From the cell containing the given text, extract its center point as [X, Y] coordinate. 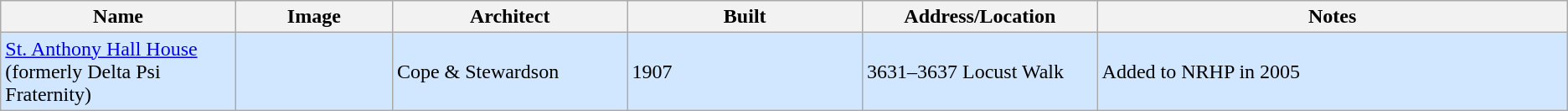
Built [745, 17]
St. Anthony Hall House(formerly Delta Psi Fraternity) [119, 71]
Added to NRHP in 2005 [1332, 71]
Image [313, 17]
Architect [509, 17]
Name [119, 17]
Notes [1332, 17]
3631–3637 Locust Walk [980, 71]
1907 [745, 71]
Cope & Stewardson [509, 71]
Address/Location [980, 17]
